Find where the given text appears and provide that cell's center as (x, y) coordinate. 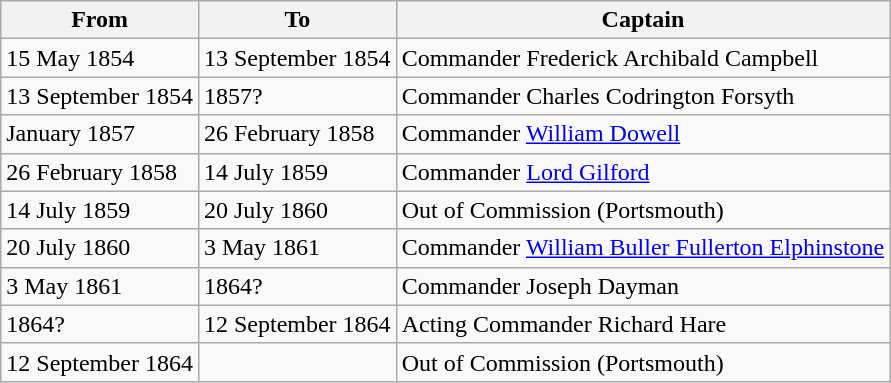
Commander Joseph Dayman (643, 286)
Commander William Dowell (643, 134)
Commander William Buller Fullerton Elphinstone (643, 248)
From (100, 20)
Commander Charles Codrington Forsyth (643, 96)
To (297, 20)
Commander Lord Gilford (643, 172)
Commander Frederick Archibald Campbell (643, 58)
Acting Commander Richard Hare (643, 324)
January 1857 (100, 134)
Captain (643, 20)
15 May 1854 (100, 58)
1857? (297, 96)
